Return the [X, Y] coordinate for the center point of the cell that contains the specified text.  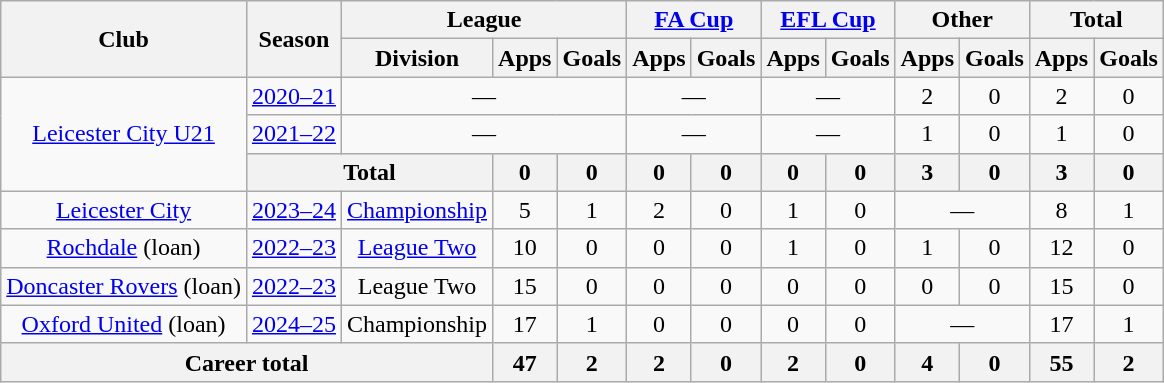
2021–22 [294, 134]
47 [525, 362]
Career total [247, 362]
FA Cup [694, 20]
5 [525, 210]
12 [1061, 248]
2023–24 [294, 210]
8 [1061, 210]
2024–25 [294, 324]
Season [294, 39]
Leicester City U21 [124, 134]
Doncaster Rovers (loan) [124, 286]
55 [1061, 362]
Rochdale (loan) [124, 248]
4 [927, 362]
Other [962, 20]
Leicester City [124, 210]
2020–21 [294, 96]
Oxford United (loan) [124, 324]
League [484, 20]
EFL Cup [828, 20]
Club [124, 39]
10 [525, 248]
Division [416, 58]
